From the cell containing the given text, extract its center point as (X, Y) coordinate. 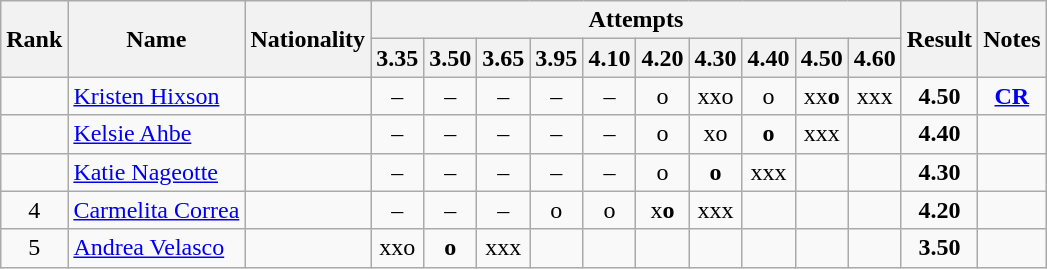
3.95 (556, 58)
4.10 (610, 58)
Attempts (636, 20)
Result (939, 39)
Andrea Velasco (156, 248)
5 (34, 248)
Nationality (308, 39)
Name (156, 39)
Kelsie Ahbe (156, 134)
Notes (1012, 39)
Katie Nageotte (156, 172)
Carmelita Correa (156, 210)
Kristen Hixson (156, 96)
3.65 (504, 58)
4 (34, 210)
4.60 (874, 58)
3.35 (398, 58)
CR (1012, 96)
Rank (34, 39)
